Return the (X, Y) coordinate for the center point of the cell that contains the specified text.  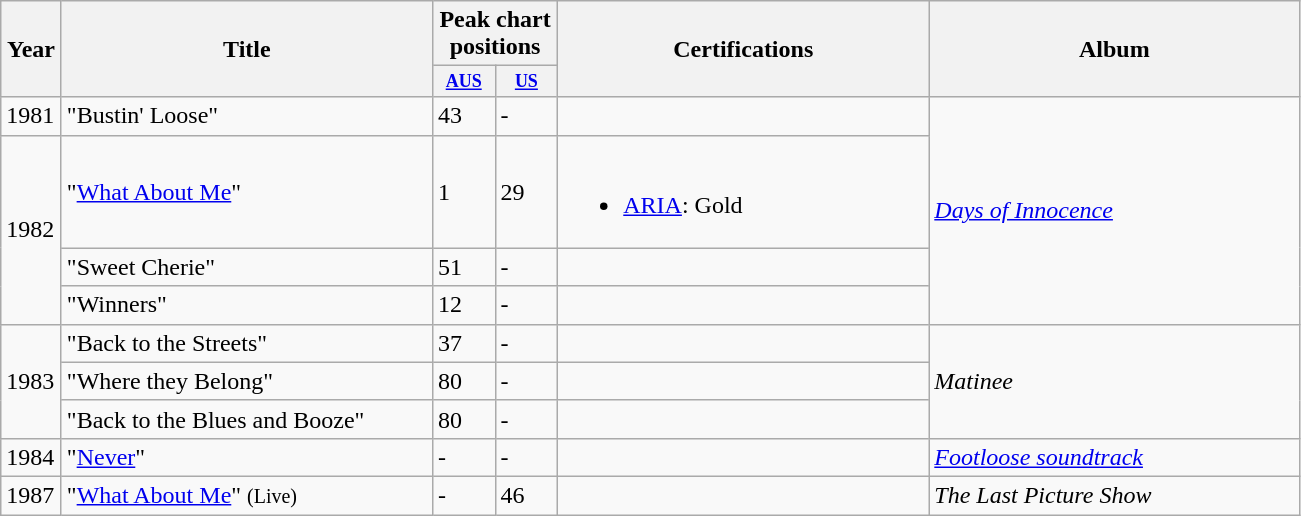
The Last Picture Show (1114, 495)
1 (464, 192)
"Winners" (246, 305)
"Back to the Streets" (246, 343)
"Sweet Cherie" (246, 267)
1987 (32, 495)
Days of Innocence (1114, 210)
1983 (32, 381)
ARIA: Gold (744, 192)
29 (526, 192)
"Back to the Blues and Booze" (246, 419)
Title (246, 49)
"Never" (246, 457)
US (526, 82)
AUS (464, 82)
Year (32, 49)
"Where they Belong" (246, 381)
"What About Me" (Live) (246, 495)
Matinee (1114, 381)
1981 (32, 116)
Album (1114, 49)
46 (526, 495)
"What About Me" (246, 192)
1982 (32, 230)
37 (464, 343)
"Bustin' Loose" (246, 116)
Footloose soundtrack (1114, 457)
43 (464, 116)
12 (464, 305)
1984 (32, 457)
51 (464, 267)
Peak chart positions (494, 34)
Certifications (744, 49)
